Pinpoint the cell where the given text exists, returning its (x, y) midpoint coordinate. 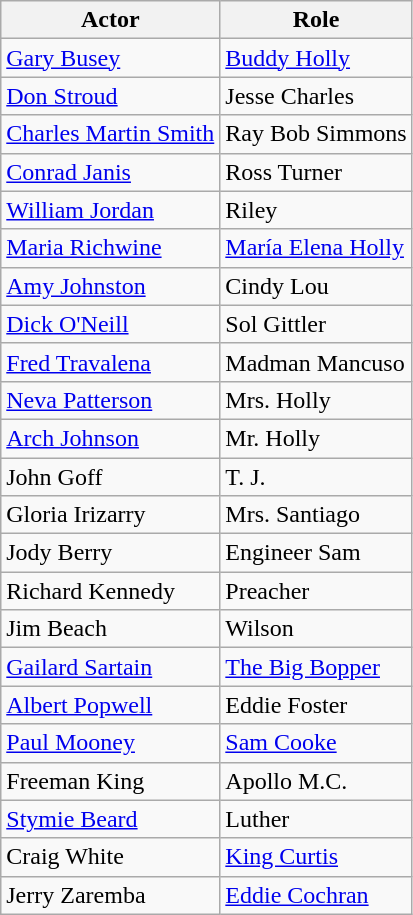
Apollo M.C. (316, 781)
Stymie Beard (110, 819)
Cindy Lou (316, 286)
Ross Turner (316, 172)
Jim Beach (110, 629)
Albert Popwell (110, 705)
Fred Travalena (110, 362)
Mrs. Santiago (316, 515)
Mr. Holly (316, 438)
Neva Patterson (110, 400)
Gloria Irizarry (110, 515)
Actor (110, 20)
Dick O'Neill (110, 324)
Wilson (316, 629)
Eddie Cochran (316, 895)
Arch Johnson (110, 438)
Role (316, 20)
Gary Busey (110, 58)
Jesse Charles (316, 96)
Don Stroud (110, 96)
John Goff (110, 477)
Jerry Zaremba (110, 895)
Sam Cooke (316, 743)
Mrs. Holly (316, 400)
Engineer Sam (316, 553)
Eddie Foster (316, 705)
Craig White (110, 857)
Sol Gittler (316, 324)
María Elena Holly (316, 248)
The Big Bopper (316, 667)
Preacher (316, 591)
Riley (316, 210)
Buddy Holly (316, 58)
Amy Johnston (110, 286)
T. J. (316, 477)
Maria Richwine (110, 248)
William Jordan (110, 210)
Madman Mancuso (316, 362)
Jody Berry (110, 553)
Gailard Sartain (110, 667)
Paul Mooney (110, 743)
Charles Martin Smith (110, 134)
Ray Bob Simmons (316, 134)
Freeman King (110, 781)
King Curtis (316, 857)
Richard Kennedy (110, 591)
Conrad Janis (110, 172)
Luther (316, 819)
